From the cell containing the given text, extract its center point as [x, y] coordinate. 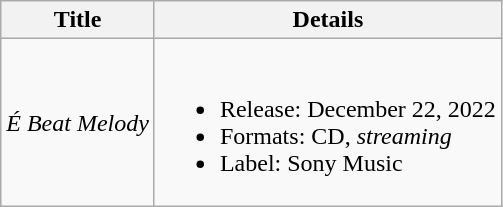
Details [328, 20]
Title [78, 20]
Release: December 22, 2022Formats: CD, streamingLabel: Sony Music [328, 122]
É Beat Melody [78, 122]
